Identify which cell holds the provided text, then report its (x, y) central coordinate. 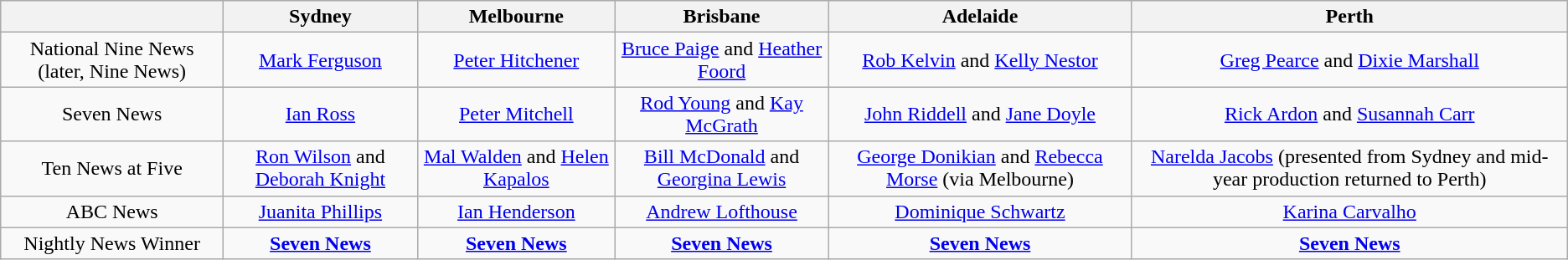
National Nine News (later, Nine News) (112, 60)
Ron Wilson and Deborah Knight (321, 169)
Ian Ross (321, 114)
Andrew Lofthouse (721, 212)
Rob Kelvin and Kelly Nestor (980, 60)
Brisbane (721, 17)
Adelaide (980, 17)
Peter Hitchener (516, 60)
Juanita Phillips (321, 212)
Bill McDonald and Georgina Lewis (721, 169)
Melbourne (516, 17)
Nightly News Winner (112, 243)
Perth (1349, 17)
Narelda Jacobs (presented from Sydney and mid-year production returned to Perth) (1349, 169)
Rod Young and Kay McGrath (721, 114)
Sydney (321, 17)
Peter Mitchell (516, 114)
Rick Ardon and Susannah Carr (1349, 114)
Mark Ferguson (321, 60)
ABC News (112, 212)
Karina Carvalho (1349, 212)
John Riddell and Jane Doyle (980, 114)
George Donikian and Rebecca Morse (via Melbourne) (980, 169)
Dominique Schwartz (980, 212)
Mal Walden and Helen Kapalos (516, 169)
Bruce Paige and Heather Foord (721, 60)
Ian Henderson (516, 212)
Greg Pearce and Dixie Marshall (1349, 60)
Ten News at Five (112, 169)
